Determine the (x, y) coordinate at the center of the cell enclosing the given text.  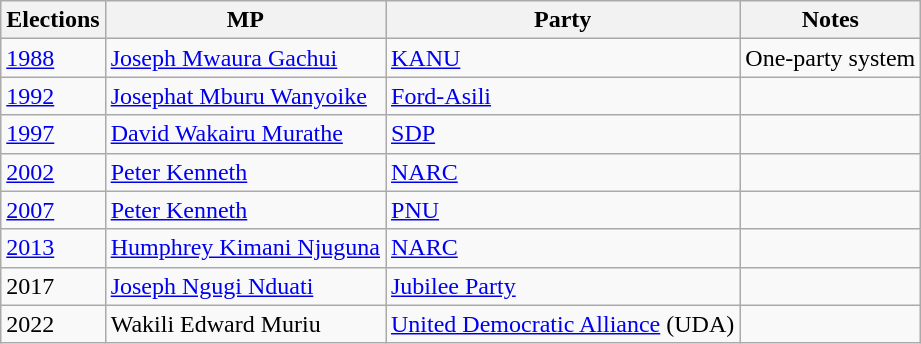
Wakili Edward Muriu (245, 324)
2013 (53, 248)
PNU (563, 210)
United Democratic Alliance (UDA) (563, 324)
Party (563, 20)
Humphrey Kimani Njuguna (245, 248)
MP (245, 20)
Josephat Mburu Wanyoike (245, 96)
One-party system (830, 58)
2022 (53, 324)
1997 (53, 134)
2017 (53, 286)
1988 (53, 58)
KANU (563, 58)
Elections (53, 20)
David Wakairu Murathe (245, 134)
2002 (53, 172)
1992 (53, 96)
2007 (53, 210)
Jubilee Party (563, 286)
Joseph Ngugi Nduati (245, 286)
Notes (830, 20)
Joseph Mwaura Gachui (245, 58)
Ford-Asili (563, 96)
SDP (563, 134)
